From the cell containing the given text, extract its center point as (x, y) coordinate. 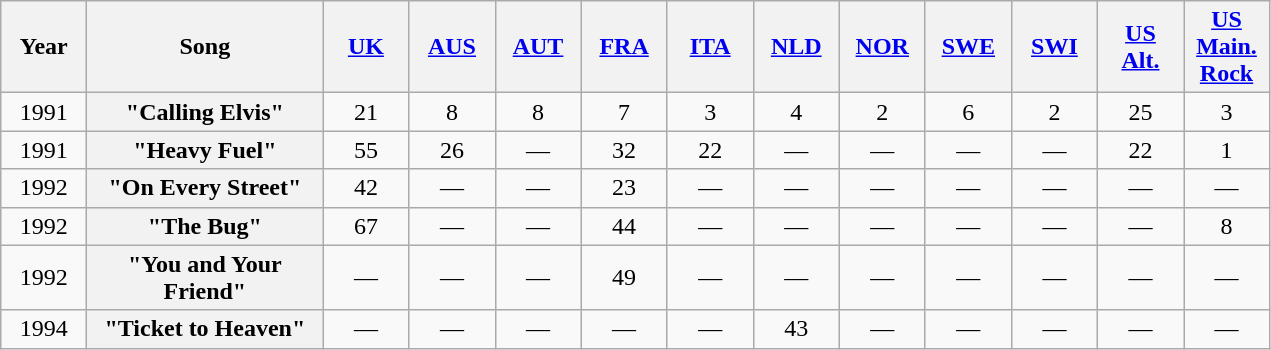
UK (366, 47)
67 (366, 226)
AUS (452, 47)
26 (452, 150)
"You and Your Friend" (205, 278)
NOR (882, 47)
ITA (710, 47)
USMain.Rock (1227, 47)
SWE (968, 47)
1994 (44, 329)
"On Every Street" (205, 188)
Song (205, 47)
Year (44, 47)
1 (1227, 150)
32 (624, 150)
"Calling Elvis" (205, 112)
NLD (796, 47)
6 (968, 112)
AUT (538, 47)
7 (624, 112)
"Heavy Fuel" (205, 150)
FRA (624, 47)
"The Bug" (205, 226)
25 (1140, 112)
21 (366, 112)
55 (366, 150)
"Ticket to Heaven" (205, 329)
43 (796, 329)
44 (624, 226)
49 (624, 278)
4 (796, 112)
SWI (1054, 47)
42 (366, 188)
23 (624, 188)
USAlt. (1140, 47)
